Output the [x, y] coordinate of the center of the cell containing the given text.  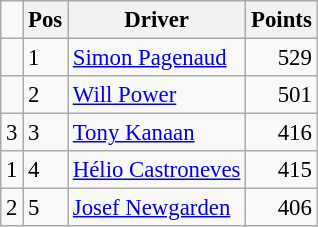
Will Power [157, 95]
Josef Newgarden [157, 208]
406 [282, 208]
416 [282, 133]
5 [46, 208]
Simon Pagenaud [157, 58]
4 [46, 170]
501 [282, 95]
529 [282, 58]
Tony Kanaan [157, 133]
Pos [46, 20]
Points [282, 20]
Hélio Castroneves [157, 170]
415 [282, 170]
Driver [157, 20]
